Extract the [x, y] coordinate from the center of the cell holding the provided text.  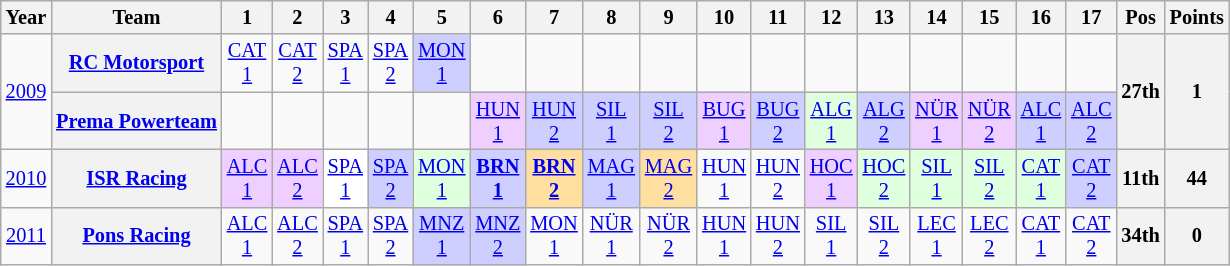
HOC1 [832, 178]
MNZ2 [498, 236]
44 [1197, 178]
27th [1141, 92]
2009 [26, 92]
BRN2 [554, 178]
6 [498, 17]
LEC2 [990, 236]
ISR Racing [136, 178]
ALG2 [884, 121]
10 [724, 17]
BRN1 [498, 178]
Pos [1141, 17]
12 [832, 17]
9 [668, 17]
14 [936, 17]
BUG2 [778, 121]
13 [884, 17]
MAG2 [668, 178]
LEC1 [936, 236]
Pons Racing [136, 236]
17 [1091, 17]
2010 [26, 178]
BUG1 [724, 121]
Prema Powerteam [136, 121]
16 [1041, 17]
0 [1197, 236]
34th [1141, 236]
2011 [26, 236]
Year [26, 17]
8 [612, 17]
Points [1197, 17]
11 [778, 17]
HOC2 [884, 178]
Team [136, 17]
RC Motorsport [136, 63]
3 [346, 17]
4 [390, 17]
MAG1 [612, 178]
7 [554, 17]
2 [297, 17]
ALG1 [832, 121]
11th [1141, 178]
MNZ1 [442, 236]
5 [442, 17]
15 [990, 17]
